Detect which cell encompasses the target text, then output its (x, y) center coordinate. 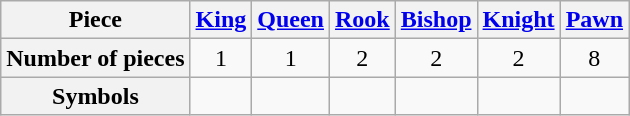
Number of pieces (96, 58)
King (221, 20)
Pawn (594, 20)
Rook (363, 20)
Bishop (436, 20)
Symbols (96, 96)
8 (594, 58)
Piece (96, 20)
Knight (518, 20)
Queen (291, 20)
